Locate the cell with the specified text and output its (X, Y) center coordinate. 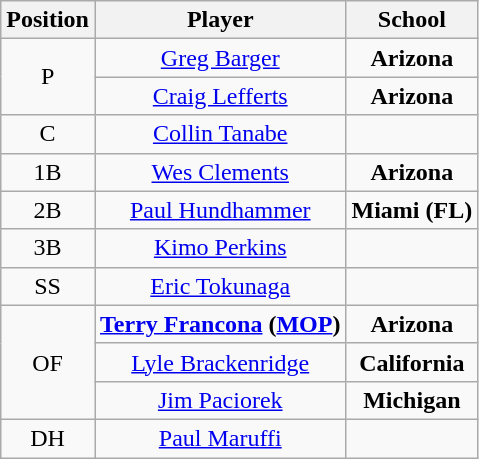
1B (48, 172)
Michigan (412, 400)
Greg Barger (220, 58)
Miami (FL) (412, 210)
SS (48, 286)
Kimo Perkins (220, 248)
California (412, 362)
Craig Lefferts (220, 96)
P (48, 77)
Player (220, 20)
Collin Tanabe (220, 134)
Eric Tokunaga (220, 286)
Wes Clements (220, 172)
Paul Hundhammer (220, 210)
Lyle Brackenridge (220, 362)
Position (48, 20)
Paul Maruffi (220, 438)
Terry Francona (MOP) (220, 324)
School (412, 20)
Jim Paciorek (220, 400)
3B (48, 248)
C (48, 134)
2B (48, 210)
OF (48, 362)
DH (48, 438)
